Find where the given text appears and provide that cell's center as (X, Y) coordinate. 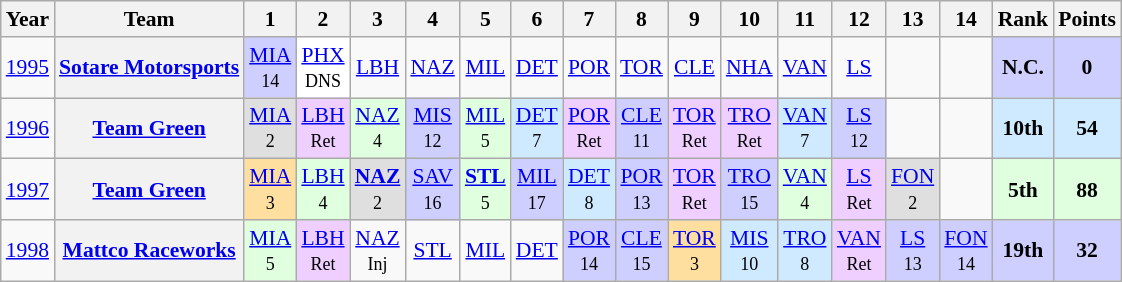
88 (1087, 190)
3 (378, 19)
TOR3 (694, 250)
CLE15 (642, 250)
Points (1087, 19)
DET8 (589, 190)
POR14 (589, 250)
NAZ (432, 68)
POR13 (642, 190)
LBH (378, 68)
VAN4 (805, 190)
PHXDNS (322, 68)
1995 (28, 68)
LS12 (859, 128)
PORRet (589, 128)
Mattco Raceworks (149, 250)
MIS10 (750, 250)
1997 (28, 190)
14 (966, 19)
13 (912, 19)
32 (1087, 250)
11 (805, 19)
5th (1024, 190)
MIA5 (270, 250)
19th (1024, 250)
Rank (1024, 19)
NAZ2 (378, 190)
NAZInj (378, 250)
9 (694, 19)
LS13 (912, 250)
MIA3 (270, 190)
MIL17 (537, 190)
6 (537, 19)
DET7 (537, 128)
SAV16 (432, 190)
TRORet (750, 128)
NAZ4 (378, 128)
4 (432, 19)
10 (750, 19)
NHA (750, 68)
5 (486, 19)
Team (149, 19)
LSRet (859, 190)
TRO8 (805, 250)
TOR (642, 68)
STL (432, 250)
1998 (28, 250)
Year (28, 19)
1996 (28, 128)
7 (589, 19)
MIS12 (432, 128)
LS (859, 68)
54 (1087, 128)
MIA14 (270, 68)
CLE (694, 68)
N.C. (1024, 68)
0 (1087, 68)
2 (322, 19)
FON14 (966, 250)
MIA2 (270, 128)
VANRet (859, 250)
CLE11 (642, 128)
POR (589, 68)
Sotare Motorsports (149, 68)
MIL5 (486, 128)
8 (642, 19)
TRO15 (750, 190)
VAN (805, 68)
12 (859, 19)
VAN7 (805, 128)
10th (1024, 128)
STL5 (486, 190)
FON2 (912, 190)
LBH4 (322, 190)
1 (270, 19)
